Provide the [x, y] coordinate of the cell's center where the given text is located.  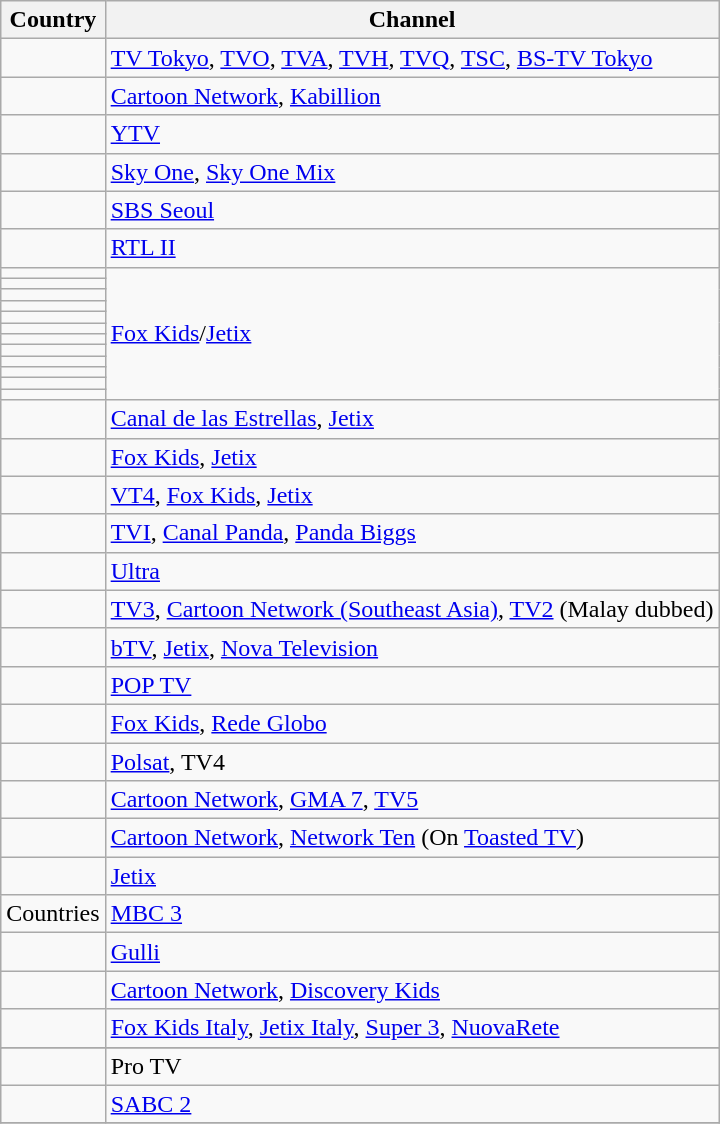
Jetix [412, 876]
Cartoon Network, Network Ten (On Toasted TV) [412, 838]
Ultra [412, 571]
Channel [412, 20]
POP TV [412, 685]
MBC 3 [412, 914]
Pro TV [412, 1066]
SBS Seoul [412, 210]
RTL II [412, 248]
TV Tokyo, TVO, TVA, TVH, TVQ, TSC, BS-TV Tokyo [412, 58]
YTV [412, 134]
Sky One, Sky One Mix [412, 172]
TVI, Canal Panda, Panda Biggs [412, 533]
VT4, Fox Kids, Jetix [412, 495]
Fox Kids Italy, Jetix Italy, Super 3, NuovaRete [412, 1028]
Fox Kids, Rede Globo [412, 723]
bTV, Jetix, Nova Television [412, 647]
Cartoon Network, Kabillion [412, 96]
Fox Kids, Jetix [412, 457]
Gulli [412, 952]
SABC 2 [412, 1104]
Country [53, 20]
Fox Kids/Jetix [412, 334]
Polsat, TV4 [412, 761]
TV3, Cartoon Network (Southeast Asia), TV2 (Malay dubbed) [412, 609]
Cartoon Network, Discovery Kids [412, 990]
Countries [53, 914]
Cartoon Network, GMA 7, TV5 [412, 800]
Canal de las Estrellas, Jetix [412, 419]
